For the text-containing cell, return its midpoint in [x, y] coordinate format. 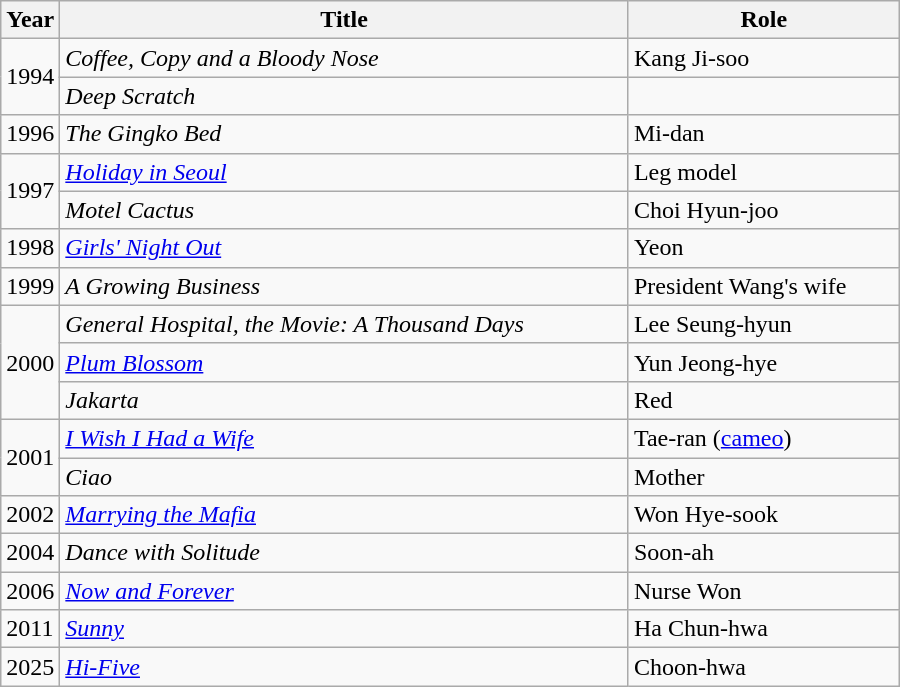
Coffee, Copy and a Bloody Nose [344, 58]
Leg model [764, 172]
A Growing Business [344, 286]
2025 [30, 667]
Ciao [344, 477]
1998 [30, 248]
1999 [30, 286]
General Hospital, the Movie: A Thousand Days [344, 324]
Girls' Night Out [344, 248]
2001 [30, 457]
Soon-ah [764, 553]
Now and Forever [344, 591]
Mi-dan [764, 134]
Red [764, 400]
Tae-ran (cameo) [764, 438]
Deep Scratch [344, 96]
Dance with Solitude [344, 553]
Mother [764, 477]
Ha Chun-hwa [764, 629]
1996 [30, 134]
Year [30, 20]
Choi Hyun-joo [764, 210]
1997 [30, 191]
Marrying the Mafia [344, 515]
Role [764, 20]
Lee Seung-hyun [764, 324]
Jakarta [344, 400]
Sunny [344, 629]
Nurse Won [764, 591]
2000 [30, 362]
Plum Blossom [344, 362]
Title [344, 20]
Yeon [764, 248]
2004 [30, 553]
Hi-Five [344, 667]
Motel Cactus [344, 210]
The Gingko Bed [344, 134]
2006 [30, 591]
I Wish I Had a Wife [344, 438]
Kang Ji-soo [764, 58]
1994 [30, 77]
Yun Jeong-hye [764, 362]
Holiday in Seoul [344, 172]
Won Hye-sook [764, 515]
2002 [30, 515]
2011 [30, 629]
President Wang's wife [764, 286]
Choon-hwa [764, 667]
